Find where the given text appears and provide that cell's center as (x, y) coordinate. 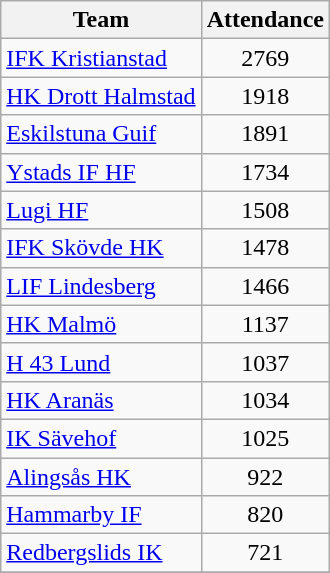
721 (265, 553)
1037 (265, 362)
1508 (265, 210)
Ystads IF HF (101, 172)
H 43 Lund (101, 362)
LIF Lindesberg (101, 286)
Hammarby IF (101, 515)
2769 (265, 58)
1137 (265, 324)
1025 (265, 438)
HK Malmö (101, 324)
1478 (265, 248)
Redbergslids IK (101, 553)
1891 (265, 134)
IK Sävehof (101, 438)
1466 (265, 286)
Team (101, 20)
HK Drott Halmstad (101, 96)
HK Aranäs (101, 400)
Alingsås HK (101, 477)
Eskilstuna Guif (101, 134)
1034 (265, 400)
820 (265, 515)
1918 (265, 96)
IFK Skövde HK (101, 248)
Attendance (265, 20)
1734 (265, 172)
IFK Kristianstad (101, 58)
922 (265, 477)
Lugi HF (101, 210)
